Search for the cell housing the specified text and yield its (x, y) center coordinate. 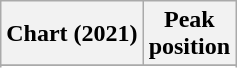
Peakposition (189, 34)
Chart (2021) (72, 34)
